Find where the given text appears and provide that cell's center as (x, y) coordinate. 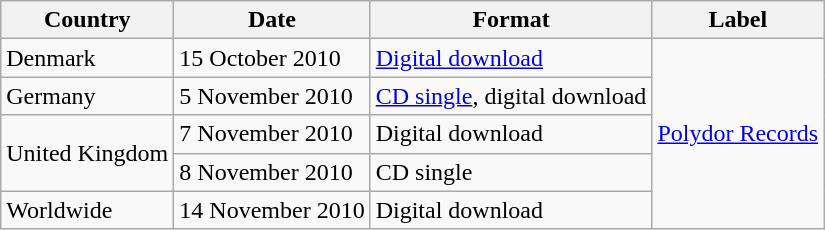
Worldwide (88, 210)
7 November 2010 (272, 134)
United Kingdom (88, 153)
Polydor Records (738, 134)
Label (738, 20)
Format (511, 20)
8 November 2010 (272, 172)
14 November 2010 (272, 210)
Date (272, 20)
CD single (511, 172)
Country (88, 20)
5 November 2010 (272, 96)
CD single, digital download (511, 96)
15 October 2010 (272, 58)
Denmark (88, 58)
Germany (88, 96)
